For the text-containing cell, return its midpoint in (X, Y) coordinate format. 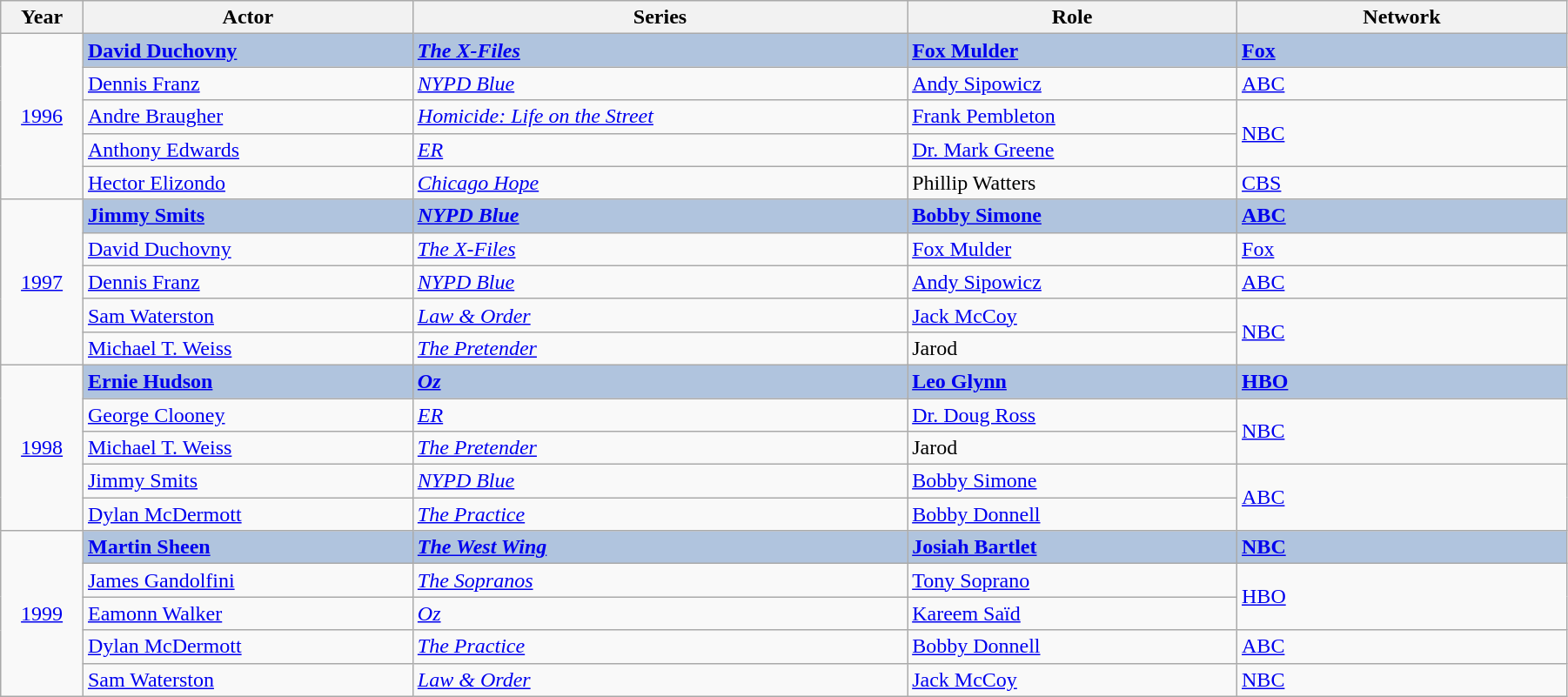
George Clooney (247, 415)
1997 (42, 282)
Chicago Hope (660, 183)
Actor (247, 17)
Year (42, 17)
CBS (1403, 183)
Kareem Saïd (1072, 613)
Anthony Edwards (247, 150)
1996 (42, 117)
1998 (42, 447)
James Gandolfini (247, 580)
Phillip Watters (1072, 183)
Series (660, 17)
Ernie Hudson (247, 381)
Frank Pembleton (1072, 117)
Josiah Bartlet (1072, 547)
1999 (42, 613)
Homicide: Life on the Street (660, 117)
Eamonn Walker (247, 613)
Andre Braugher (247, 117)
Role (1072, 17)
Martin Sheen (247, 547)
Network (1403, 17)
Dr. Mark Greene (1072, 150)
Hector Elizondo (247, 183)
Leo Glynn (1072, 381)
Dr. Doug Ross (1072, 415)
Tony Soprano (1072, 580)
The West Wing (660, 547)
The Sopranos (660, 580)
